Return (x, y) of the center of cell containing provided text 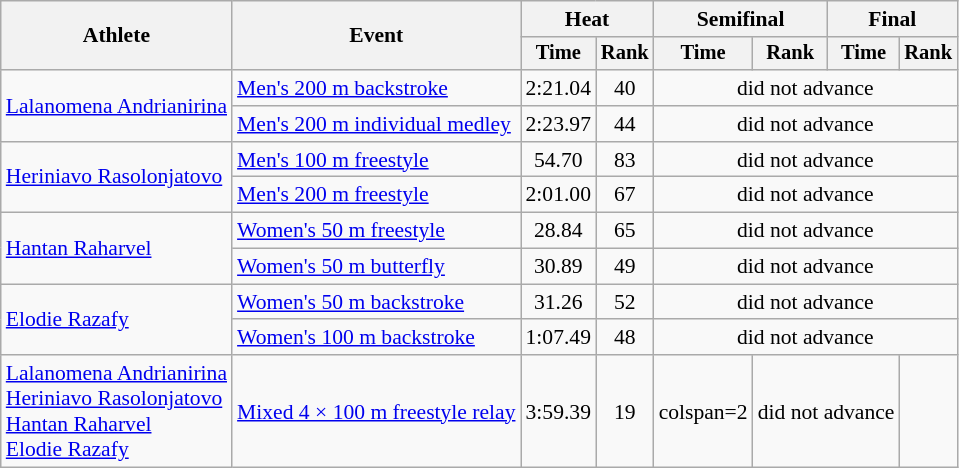
Lalanomena AndrianirinaHeriniavo RasolonjatovoHantan RaharvelElodie Razafy (116, 411)
54.70 (558, 160)
Elodie Razafy (116, 320)
Heat (586, 19)
65 (625, 231)
Event (376, 36)
Women's 50 m freestyle (376, 231)
49 (625, 267)
48 (625, 338)
2:21.04 (558, 88)
40 (625, 88)
1:07.49 (558, 338)
Men's 200 m backstroke (376, 88)
Men's 100 m freestyle (376, 160)
30.89 (558, 267)
Men's 200 m freestyle (376, 195)
19 (625, 411)
3:59.39 (558, 411)
31.26 (558, 302)
Final (892, 19)
Heriniavo Rasolonjatovo (116, 178)
Mixed 4 × 100 m freestyle relay (376, 411)
52 (625, 302)
2:01.00 (558, 195)
Men's 200 m individual medley (376, 124)
28.84 (558, 231)
Lalanomena Andrianirina (116, 106)
Athlete (116, 36)
Women's 100 m backstroke (376, 338)
2:23.97 (558, 124)
44 (625, 124)
83 (625, 160)
colspan=2 (704, 411)
Women's 50 m butterfly (376, 267)
67 (625, 195)
Women's 50 m backstroke (376, 302)
Semifinal (741, 19)
Hantan Raharvel (116, 248)
